Scan for the cell matching the given text and deliver its [x, y] coordinate at center. 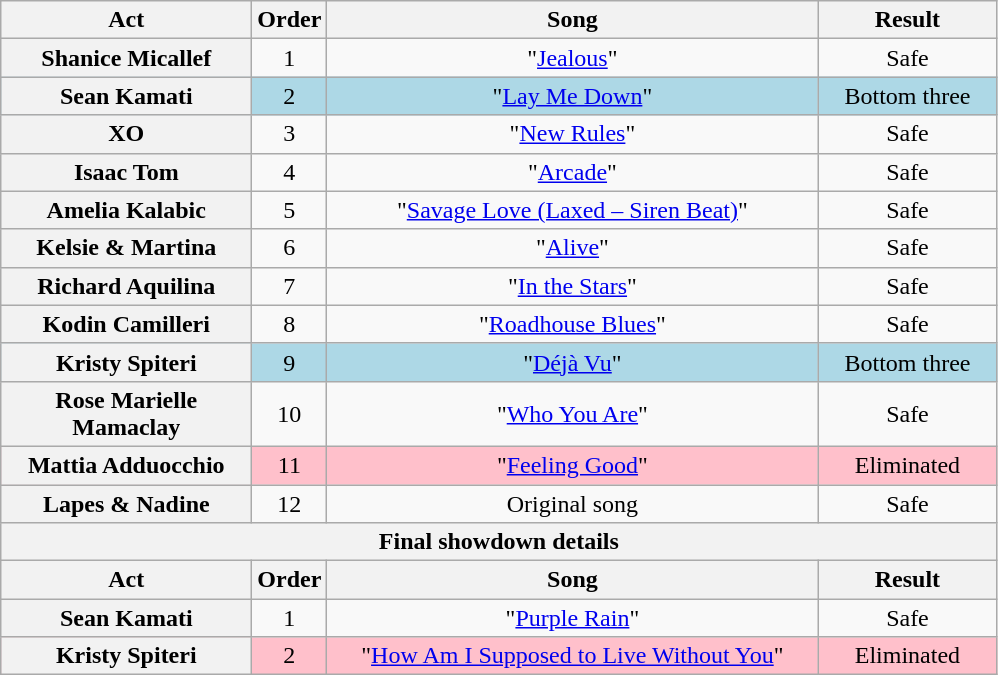
6 [290, 248]
11 [290, 465]
9 [290, 362]
"Who You Are" [572, 414]
Original song [572, 503]
12 [290, 503]
Isaac Tom [126, 172]
"Déjà Vu" [572, 362]
8 [290, 324]
Kodin Camilleri [126, 324]
Shanice Micallef [126, 58]
Lapes & Nadine [126, 503]
"In the Stars" [572, 286]
"Arcade" [572, 172]
Richard Aquilina [126, 286]
"Roadhouse Blues" [572, 324]
Final showdown details [499, 542]
3 [290, 134]
Mattia Adduocchio [126, 465]
7 [290, 286]
5 [290, 210]
XO [126, 134]
"Purple Rain" [572, 618]
"New Rules" [572, 134]
"Lay Me Down" [572, 96]
Kelsie & Martina [126, 248]
"Alive" [572, 248]
4 [290, 172]
"How Am I Supposed to Live Without You" [572, 656]
"Feeling Good" [572, 465]
"Jealous" [572, 58]
"Savage Love (Laxed – Siren Beat)" [572, 210]
Rose Marielle Mamaclay [126, 414]
10 [290, 414]
Amelia Kalabic [126, 210]
